Capture the cell that displays the provided text and extract its (X, Y) central coordinate. 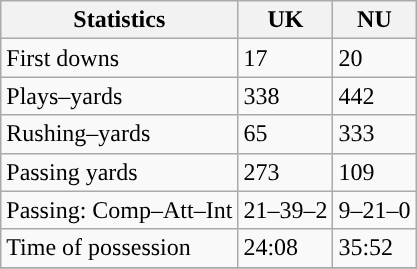
Statistics (120, 20)
24:08 (286, 248)
Rushing–yards (120, 134)
Plays–yards (120, 96)
17 (286, 58)
20 (374, 58)
109 (374, 172)
338 (286, 96)
NU (374, 20)
Passing: Comp–Att–Int (120, 210)
65 (286, 134)
35:52 (374, 248)
9–21–0 (374, 210)
442 (374, 96)
Passing yards (120, 172)
Time of possession (120, 248)
273 (286, 172)
First downs (120, 58)
333 (374, 134)
UK (286, 20)
21–39–2 (286, 210)
